Capture the cell that displays the provided text and extract its (x, y) central coordinate. 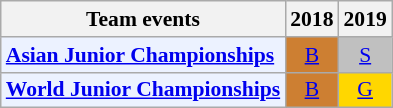
Team events (143, 19)
2018 (312, 19)
2019 (366, 19)
G (366, 90)
S (366, 55)
Asian Junior Championships (143, 55)
World Junior Championships (143, 90)
